Provide the (x, y) coordinate of the cell's center where the given text is located.  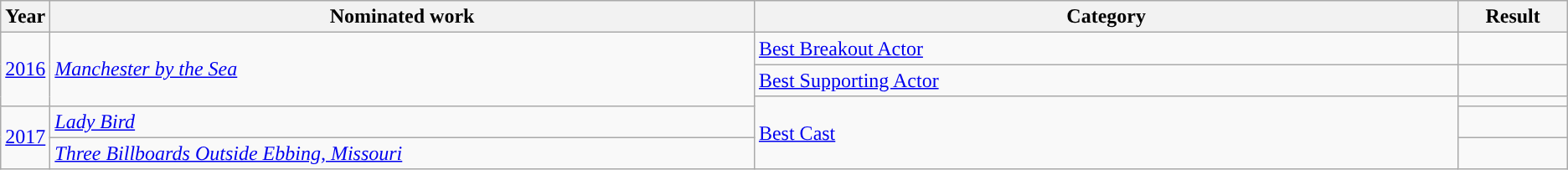
2016 (25, 69)
Best Supporting Actor (1106, 80)
Lady Bird (402, 121)
Best Breakout Actor (1106, 49)
2017 (25, 137)
Three Billboards Outside Ebbing, Missouri (402, 153)
Category (1106, 17)
Nominated work (402, 17)
Best Cast (1106, 132)
Year (25, 17)
Result (1513, 17)
Manchester by the Sea (402, 69)
